Capture the cell that displays the provided text and extract its [x, y] central coordinate. 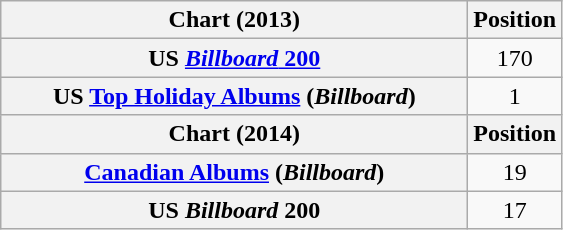
US Top Holiday Albums (Billboard) [234, 96]
Canadian Albums (Billboard) [234, 172]
1 [515, 96]
170 [515, 58]
Chart (2013) [234, 20]
Chart (2014) [234, 134]
19 [515, 172]
17 [515, 210]
